Scan for the cell matching the given text and deliver its [X, Y] coordinate at center. 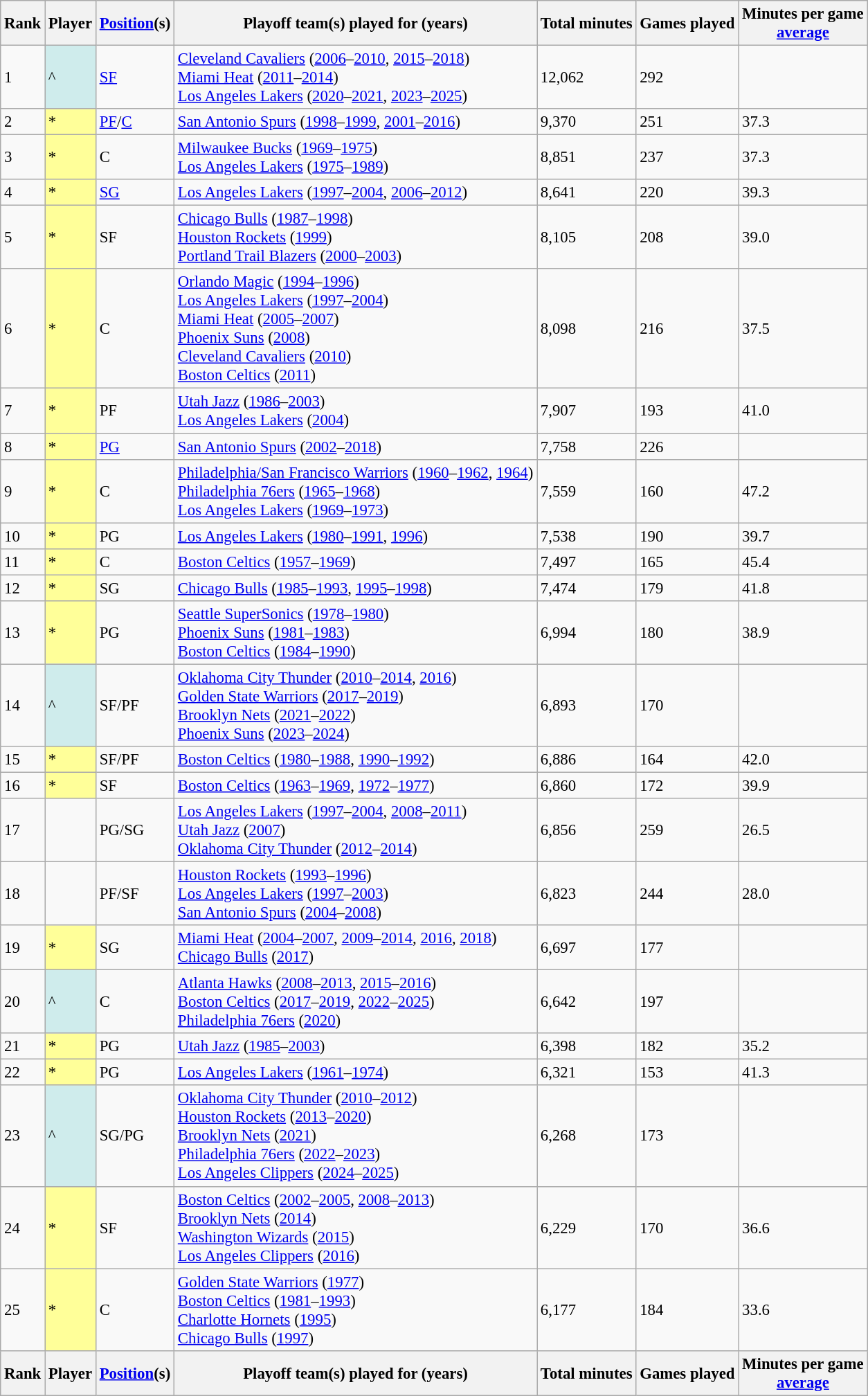
173 [687, 1136]
9,370 [587, 122]
28.0 [803, 894]
6,823 [587, 894]
292 [687, 78]
37.5 [803, 328]
8,641 [587, 193]
6,886 [587, 760]
6,860 [587, 785]
6,177 [587, 1310]
Utah Jazz (1985–2003) [356, 1046]
45.4 [803, 562]
190 [687, 536]
6,321 [587, 1073]
6,994 [587, 633]
7,474 [587, 588]
6 [23, 328]
8,098 [587, 328]
18 [23, 894]
164 [687, 760]
8,851 [587, 158]
22 [23, 1073]
23 [23, 1136]
7,758 [587, 447]
7 [23, 411]
153 [687, 1073]
Philadelphia/San Francisco Warriors (1960–1962, 1964)Philadelphia 76ers (1965–1968)Los Angeles Lakers (1969–1973) [356, 491]
19 [23, 947]
237 [687, 158]
10 [23, 536]
180 [687, 633]
33.6 [803, 1310]
38.9 [803, 633]
7,538 [587, 536]
PF [134, 411]
Chicago Bulls (1985–1993, 1995–1998) [356, 588]
Utah Jazz (1986–2003)Los Angeles Lakers (2004) [356, 411]
39.0 [803, 238]
259 [687, 830]
Oklahoma City Thunder (2010–2014, 2016)Golden State Warriors (2017–2019)Brooklyn Nets (2021–2022)Phoenix Suns (2023–2024) [356, 705]
6,268 [587, 1136]
Boston Celtics (1957–1969) [356, 562]
41.3 [803, 1073]
3 [23, 158]
Los Angeles Lakers (1980–1991, 1996) [356, 536]
172 [687, 785]
39.7 [803, 536]
12,062 [587, 78]
5 [23, 238]
220 [687, 193]
39.9 [803, 785]
165 [687, 562]
216 [687, 328]
35.2 [803, 1046]
16 [23, 785]
8,105 [587, 238]
25 [23, 1310]
179 [687, 588]
39.3 [803, 193]
Milwaukee Bucks (1969–1975)Los Angeles Lakers (1975–1989) [356, 158]
Seattle SuperSonics (1978–1980)Phoenix Suns (1981–1983)Boston Celtics (1984–1990) [356, 633]
208 [687, 238]
Chicago Bulls (1987–1998)Houston Rockets (1999)Portland Trail Blazers (2000–2003) [356, 238]
Los Angeles Lakers (1961–1974) [356, 1073]
Atlanta Hawks (2008–2013, 2015–2016)Boston Celtics (2017–2019, 2022–2025)Philadelphia 76ers (2020) [356, 1002]
8 [23, 447]
41.8 [803, 588]
Houston Rockets (1993–1996)Los Angeles Lakers (1997–2003)San Antonio Spurs (2004–2008) [356, 894]
Los Angeles Lakers (1997–2004, 2008–2011)Utah Jazz (2007)Oklahoma City Thunder (2012–2014) [356, 830]
9 [23, 491]
Boston Celtics (2002–2005, 2008–2013)Brooklyn Nets (2014)Washington Wizards (2015)Los Angeles Clippers (2016) [356, 1227]
184 [687, 1310]
47.2 [803, 491]
7,497 [587, 562]
6,856 [587, 830]
36.6 [803, 1227]
6,398 [587, 1046]
Los Angeles Lakers (1997–2004, 2006–2012) [356, 193]
7,559 [587, 491]
193 [687, 411]
SG/PG [134, 1136]
Boston Celtics (1980–1988, 1990–1992) [356, 760]
197 [687, 1002]
Orlando Magic (1994–1996)Los Angeles Lakers (1997–2004)Miami Heat (2005–2007)Phoenix Suns (2008)Cleveland Cavaliers (2010)Boston Celtics (2011) [356, 328]
160 [687, 491]
24 [23, 1227]
26.5 [803, 830]
182 [687, 1046]
11 [23, 562]
244 [687, 894]
Boston Celtics (1963–1969, 1972–1977) [356, 785]
Oklahoma City Thunder (2010–2012)Houston Rockets (2013–2020)Brooklyn Nets (2021)Philadelphia 76ers (2022–2023)Los Angeles Clippers (2024–2025) [356, 1136]
6,893 [587, 705]
20 [23, 1002]
PF/C [134, 122]
21 [23, 1046]
6,229 [587, 1227]
Miami Heat (2004–2007, 2009–2014, 2016, 2018)Chicago Bulls (2017) [356, 947]
2 [23, 122]
17 [23, 830]
13 [23, 633]
Golden State Warriors (1977)Boston Celtics (1981–1993)Charlotte Hornets (1995)Chicago Bulls (1997) [356, 1310]
San Antonio Spurs (2002–2018) [356, 447]
41.0 [803, 411]
251 [687, 122]
14 [23, 705]
6,642 [587, 1002]
4 [23, 193]
15 [23, 760]
PF/SF [134, 894]
42.0 [803, 760]
6,697 [587, 947]
177 [687, 947]
Cleveland Cavaliers (2006–2010, 2015–2018)Miami Heat (2011–2014)Los Angeles Lakers (2020–2021, 2023–2025) [356, 78]
226 [687, 447]
7,907 [587, 411]
12 [23, 588]
1 [23, 78]
PG/SG [134, 830]
San Antonio Spurs (1998–1999, 2001–2016) [356, 122]
